Determine the [x, y] coordinate at the center of the cell enclosing the given text.  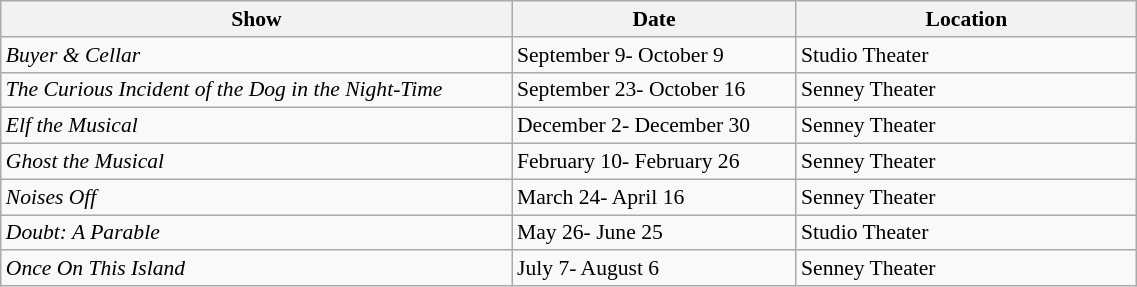
Elf the Musical [256, 126]
December 2- December 30 [654, 126]
July 7- August 6 [654, 269]
Location [966, 19]
February 10- February 26 [654, 162]
Doubt: A Parable [256, 233]
Once On This Island [256, 269]
Show [256, 19]
Noises Off [256, 197]
Ghost the Musical [256, 162]
Date [654, 19]
September 23- October 16 [654, 90]
September 9- October 9 [654, 55]
March 24- April 16 [654, 197]
The Curious Incident of the Dog in the Night-Time [256, 90]
Buyer & Cellar [256, 55]
May 26- June 25 [654, 233]
